Capture the cell that displays the provided text and extract its [X, Y] central coordinate. 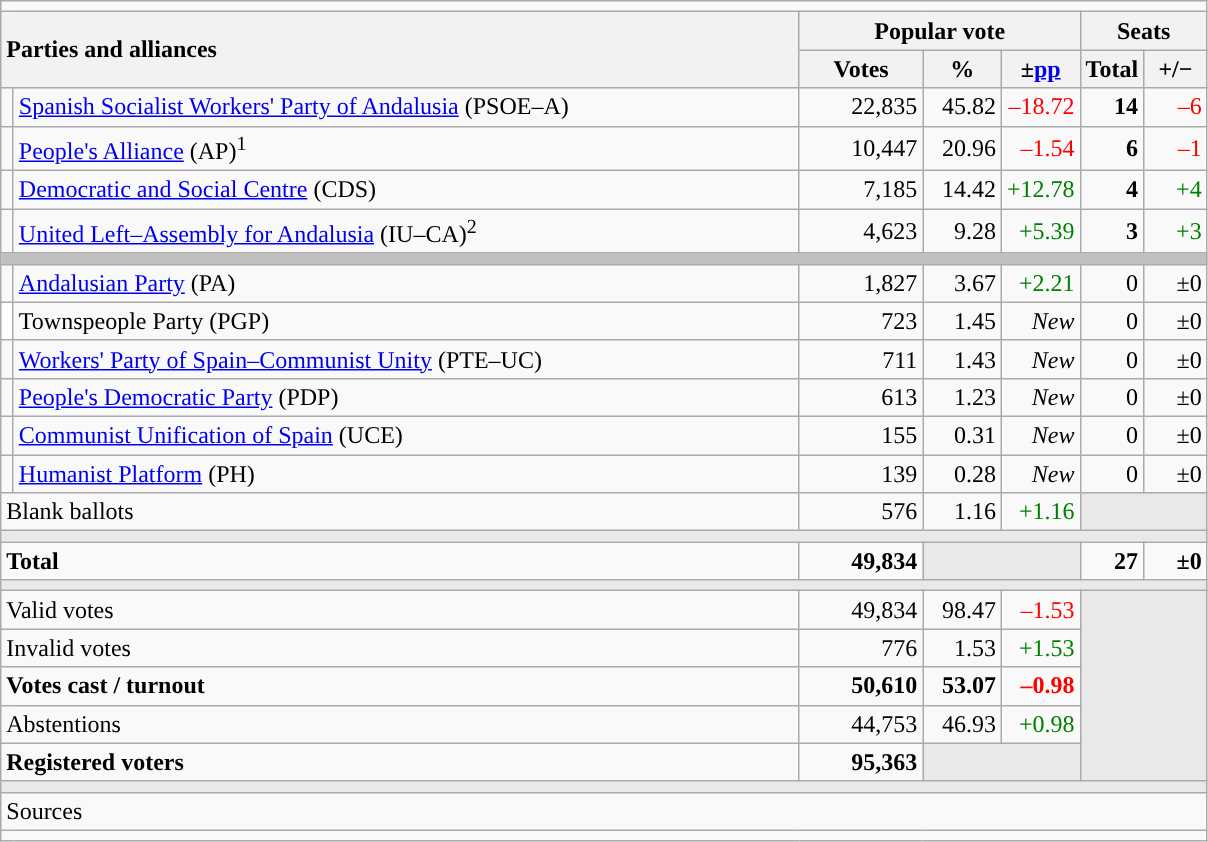
Popular vote [940, 31]
613 [861, 397]
–6 [1176, 107]
7,185 [861, 190]
45.82 [962, 107]
Valid votes [400, 610]
98.47 [962, 610]
1,827 [861, 283]
Andalusian Party (PA) [406, 283]
0.28 [962, 474]
People's Democratic Party (PDP) [406, 397]
Workers' Party of Spain–Communist Unity (PTE–UC) [406, 359]
+1.53 [1040, 648]
711 [861, 359]
±pp [1040, 69]
10,447 [861, 148]
139 [861, 474]
1.23 [962, 397]
4,623 [861, 232]
1.45 [962, 321]
Parties and alliances [400, 50]
Registered voters [400, 762]
Townspeople Party (PGP) [406, 321]
1.43 [962, 359]
% [962, 69]
20.96 [962, 148]
723 [861, 321]
+2.21 [1040, 283]
–1.53 [1040, 610]
22,835 [861, 107]
155 [861, 435]
Seats [1144, 31]
576 [861, 512]
Democratic and Social Centre (CDS) [406, 190]
Communist Unification of Spain (UCE) [406, 435]
+4 [1176, 190]
–0.98 [1040, 686]
3.67 [962, 283]
Votes [861, 69]
United Left–Assembly for Andalusia (IU–CA)2 [406, 232]
50,610 [861, 686]
Abstentions [400, 724]
People's Alliance (AP)1 [406, 148]
–1.54 [1040, 148]
Sources [604, 811]
Spanish Socialist Workers' Party of Andalusia (PSOE–A) [406, 107]
776 [861, 648]
+0.98 [1040, 724]
4 [1112, 190]
Blank ballots [400, 512]
14 [1112, 107]
3 [1112, 232]
44,753 [861, 724]
–18.72 [1040, 107]
–1 [1176, 148]
1.53 [962, 648]
6 [1112, 148]
46.93 [962, 724]
+12.78 [1040, 190]
Invalid votes [400, 648]
+/− [1176, 69]
53.07 [962, 686]
Humanist Platform (PH) [406, 474]
+5.39 [1040, 232]
Votes cast / turnout [400, 686]
14.42 [962, 190]
1.16 [962, 512]
9.28 [962, 232]
0.31 [962, 435]
+3 [1176, 232]
+1.16 [1040, 512]
27 [1112, 561]
95,363 [861, 762]
